Scan for the cell matching the given text and deliver its [x, y] coordinate at center. 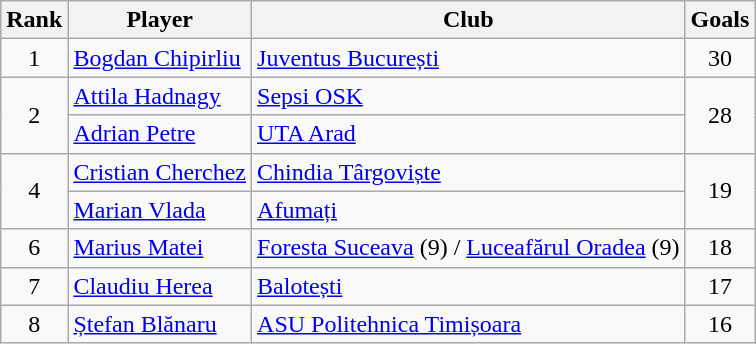
Foresta Suceava (9) / Luceafărul Oradea (9) [469, 248]
Marian Vlada [160, 210]
18 [720, 248]
2 [34, 115]
30 [720, 58]
Sepsi OSK [469, 96]
Juventus București [469, 58]
4 [34, 191]
Ștefan Blănaru [160, 324]
8 [34, 324]
ASU Politehnica Timișoara [469, 324]
Bogdan Chipirliu [160, 58]
7 [34, 286]
Marius Matei [160, 248]
Goals [720, 20]
Balotești [469, 286]
Cristian Cherchez [160, 172]
Claudiu Herea [160, 286]
16 [720, 324]
17 [720, 286]
6 [34, 248]
UTA Arad [469, 134]
Adrian Petre [160, 134]
Rank [34, 20]
28 [720, 115]
Chindia Târgoviște [469, 172]
Club [469, 20]
Attila Hadnagy [160, 96]
Player [160, 20]
1 [34, 58]
Afumați [469, 210]
19 [720, 191]
